Output the [X, Y] coordinate of the center of the cell containing the given text.  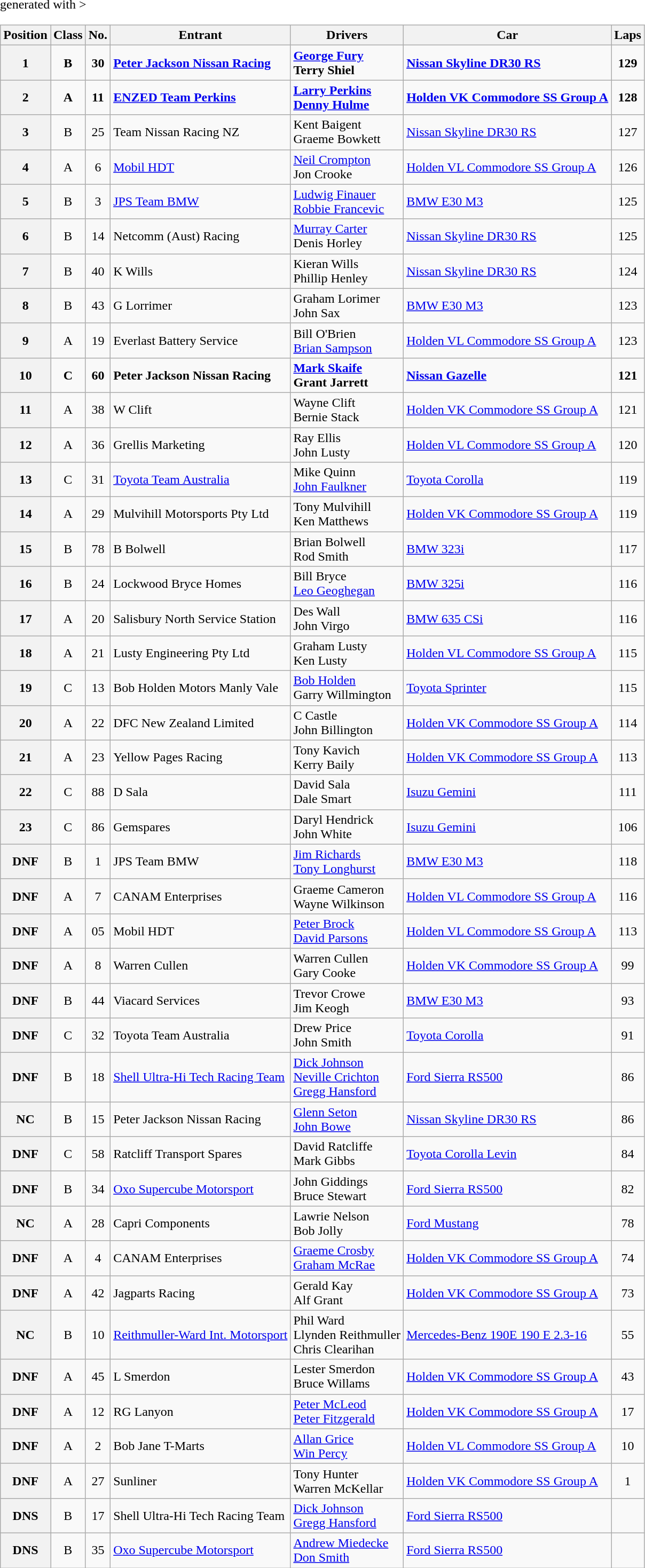
BMW 323i [507, 549]
Lawrie Nelson Bob Jolly [347, 1224]
44 [98, 1000]
Toyota Corolla Levin [507, 1154]
Laps [628, 35]
DFC New Zealand Limited [201, 723]
35 [98, 1550]
Glenn Seton John Bowe [347, 1119]
9 [26, 341]
Lockwood Bryce Homes [201, 584]
ENZED Team Perkins [201, 97]
Bob Jane T-Marts [201, 1446]
24 [98, 584]
Ford Mustang [507, 1224]
No. [98, 35]
BMW 635 CSi [507, 618]
Lusty Engineering Pty Ltd [201, 653]
129 [628, 63]
Warren Cullen [201, 965]
16 [26, 584]
Neil Crompton Jon Crooke [347, 167]
Wayne Clift Bernie Stack [347, 410]
126 [628, 167]
G Lorrimer [201, 305]
Jagparts Racing [201, 1293]
Jim Richards Tony Longhurst [347, 862]
27 [98, 1481]
118 [628, 862]
Larry Perkins Denny Hulme [347, 97]
Toyota Sprinter [507, 688]
117 [628, 549]
111 [628, 792]
25 [98, 132]
Entrant [201, 35]
Warren Cullen Gary Cooke [347, 965]
D Sala [201, 792]
Trevor Crowe Jim Keogh [347, 1000]
Ray Ellis John Lusty [347, 444]
Team Nissan Racing NZ [201, 132]
Mark Skaife Grant Jarrett [347, 375]
5 [26, 202]
124 [628, 271]
Mercedes-Benz 190E 190 E 2.3-16 [507, 1335]
45 [98, 1376]
Salisbury North Service Station [201, 618]
Mike Quinn John Faulkner [347, 479]
Bill O'Brien Brian Sampson [347, 341]
106 [628, 826]
34 [98, 1188]
Bob Holden Motors Manly Vale [201, 688]
Allan Grice Win Percy [347, 1446]
Daryl Hendrick John White [347, 826]
Kieran Wills Phillip Henley [347, 271]
60 [98, 375]
Des Wall John Virgo [347, 618]
Ratcliff Transport Spares [201, 1154]
88 [98, 792]
Viacard Services [201, 1000]
Capri Components [201, 1224]
L Smerdon [201, 1376]
Grellis Marketing [201, 444]
29 [98, 515]
84 [628, 1154]
Graeme Crosby Graham McRae [347, 1258]
Lester Smerdon Bruce Willams [347, 1376]
Mulvihill Motorsports Pty Ltd [201, 515]
David Ratcliffe Mark Gibbs [347, 1154]
Murray Carter Denis Horley [347, 236]
Drew Price John Smith [347, 1036]
31 [98, 479]
John Giddings Bruce Stewart [347, 1188]
Peter Brock David Parsons [347, 931]
28 [98, 1224]
W Clift [201, 410]
Graeme Cameron Wayne Wilkinson [347, 896]
Phil Ward Llynden Reithmuller Chris Clearihan [347, 1335]
Nissan Gazelle [507, 375]
99 [628, 965]
Dick Johnson Gregg Hansford [347, 1515]
32 [98, 1036]
91 [628, 1036]
74 [628, 1258]
Graham Lorimer John Sax [347, 305]
30 [98, 63]
Everlast Battery Service [201, 341]
Tony Hunter Warren McKellar [347, 1481]
Graham Lusty Ken Lusty [347, 653]
Position [26, 35]
Gemspares [201, 826]
C Castle John Billington [347, 723]
Yellow Pages Racing [201, 757]
Gerald Kay Alf Grant [347, 1293]
Reithmuller-Ward Int. Motorsport [201, 1335]
Tony Kavich Kerry Baily [347, 757]
73 [628, 1293]
128 [628, 97]
RG Lanyon [201, 1412]
Brian Bolwell Rod Smith [347, 549]
93 [628, 1000]
Tony Mulvihill Ken Matthews [347, 515]
05 [98, 931]
David Sala Dale Smart [347, 792]
George Fury Terry Shiel [347, 63]
82 [628, 1188]
120 [628, 444]
Netcomm (Aust) Racing [201, 236]
114 [628, 723]
58 [98, 1154]
BMW 325i [507, 584]
B Bolwell [201, 549]
40 [98, 271]
Bill Bryce Leo Geoghegan [347, 584]
55 [628, 1335]
36 [98, 444]
42 [98, 1293]
Car [507, 35]
Peter McLeod Peter Fitzgerald [347, 1412]
Andrew Miedecke Don Smith [347, 1550]
Kent Baigent Graeme Bowkett [347, 132]
Dick Johnson Neville Crichton Gregg Hansford [347, 1077]
Class [68, 35]
38 [98, 410]
Drivers [347, 35]
K Wills [201, 271]
Bob Holden Garry Willmington [347, 688]
127 [628, 132]
Sunliner [201, 1481]
Ludwig Finauer Robbie Francevic [347, 202]
